Locate the cell with the specified text and output its [x, y] center coordinate. 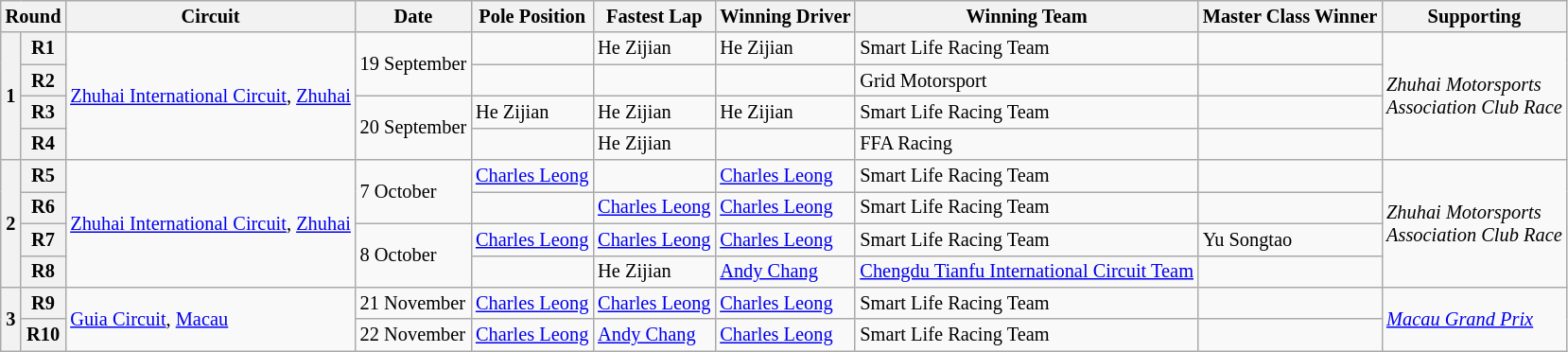
Yu Songtao [1290, 239]
R2 [44, 80]
19 September [413, 64]
FFA Racing [1026, 144]
Chengdu Tianfu International Circuit Team [1026, 272]
R7 [44, 239]
21 November [413, 303]
R4 [44, 144]
R3 [44, 112]
Date [413, 16]
7 October [413, 191]
Circuit [210, 16]
Guia Circuit, Macau [210, 318]
R9 [44, 303]
3 [11, 318]
R10 [44, 335]
20 September [413, 127]
Round [34, 16]
Fastest Lap [654, 16]
R5 [44, 176]
8 October [413, 255]
2 [11, 223]
R8 [44, 272]
Macau Grand Prix [1473, 318]
R6 [44, 207]
Supporting [1473, 16]
Master Class Winner [1290, 16]
Grid Motorsport [1026, 80]
Winning Team [1026, 16]
R1 [44, 48]
Pole Position [531, 16]
Winning Driver [785, 16]
22 November [413, 335]
1 [11, 97]
